For the text-containing cell, return its midpoint in (x, y) coordinate format. 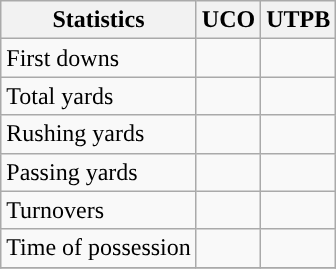
Rushing yards (99, 134)
Total yards (99, 96)
First downs (99, 58)
Turnovers (99, 210)
Time of possession (99, 248)
UTPB (298, 20)
Statistics (99, 20)
UCO (228, 20)
Passing yards (99, 172)
